Capture the cell that displays the provided text and extract its [x, y] central coordinate. 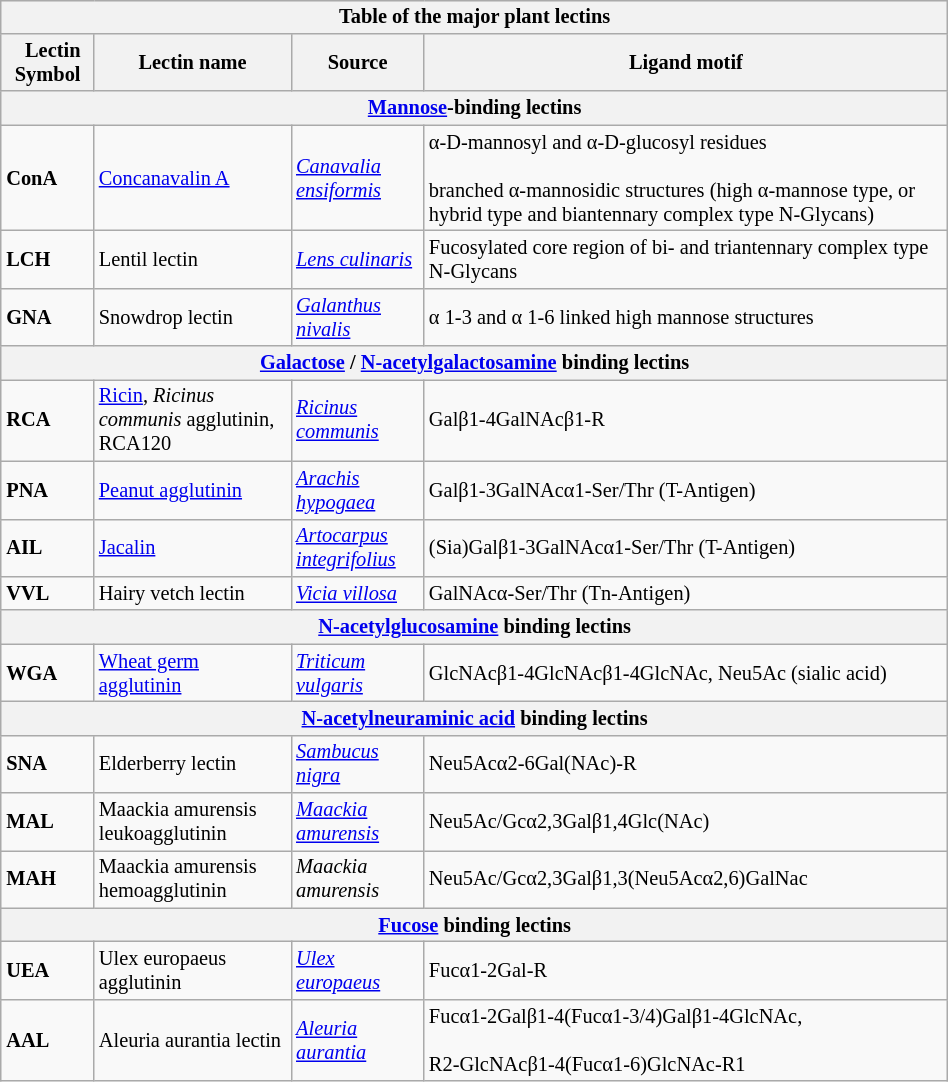
Lectin name [192, 63]
Artocarpus integrifolius [358, 548]
Hairy vetch lectin [192, 594]
α 1-3 and α 1-6 linked high mannose structures [686, 317]
α-D-mannosyl and α-D-glucosyl residues branched α-mannosidic structures (high α-mannose type, or hybrid type and biantennary complex type N-Glycans) [686, 178]
Lentil lectin [192, 260]
Galanthus nivalis [358, 317]
Lectin Symbol [48, 63]
Aleuria aurantia lectin [192, 1041]
MAL [48, 822]
N-acetylglucosamine binding lectins [474, 627]
Ricinus communis [358, 421]
(Sia)Galβ1-3GalNAcα1-Ser/Thr (T-Antigen) [686, 548]
Vicia villosa [358, 594]
Galβ1-3GalNAcα1-Ser/Thr (T-Antigen) [686, 490]
Ulex europaeus [358, 971]
GNA [48, 317]
Neu5Acα2-6Gal(NAc)-R [686, 764]
GalNAcα-Ser/Thr (Tn-Antigen) [686, 594]
Fucose binding lectins [474, 925]
Source [358, 63]
Fucosylated core region of bi- and triantennary complex type N-Glycans [686, 260]
Galβ1-4GalNAcβ1-R [686, 421]
LCH [48, 260]
Fucα1-2Gal-R [686, 971]
Wheat germ agglutinin [192, 673]
VVL [48, 594]
Lens culinaris [358, 260]
SNA [48, 764]
Arachis hypogaea [358, 490]
UEA [48, 971]
Canavalia ensiformis [358, 178]
Snowdrop lectin [192, 317]
WGA [48, 673]
Ligand motif [686, 63]
Jacalin [192, 548]
RCA [48, 421]
AAL [48, 1041]
MAH [48, 880]
Concanavalin A [192, 178]
Aleuria aurantia [358, 1041]
AIL [48, 548]
Table of the major plant lectins [474, 17]
Mannose-binding lectins [474, 108]
Sambucus nigra [358, 764]
PNA [48, 490]
Maackia amurensis leukoagglutinin [192, 822]
GlcNAcβ1-4GlcNAcβ1-4GlcNAc, Neu5Ac (sialic acid) [686, 673]
Neu5Ac/Gcα2,3Galβ1,4Glc(NAc) [686, 822]
Fucα1-2Galβ1-4(Fucα1-3/4)Galβ1-4GlcNAc, R2-GlcNAcβ1-4(Fucα1-6)GlcNAc-R1 [686, 1041]
Peanut agglutinin [192, 490]
ConA [48, 178]
Ulex europaeus agglutinin [192, 971]
Elderberry lectin [192, 764]
Ricin, Ricinus communis agglutinin, RCA120 [192, 421]
Triticum vulgaris [358, 673]
Neu5Ac/Gcα2,3Galβ1,3(Neu5Acα2,6)GalNac [686, 880]
Maackia amurensis hemoagglutinin [192, 880]
Galactose / N-acetylgalactosamine binding lectins [474, 363]
N-acetylneuraminic acid binding lectins [474, 719]
